For the text-containing cell, return its midpoint in [x, y] coordinate format. 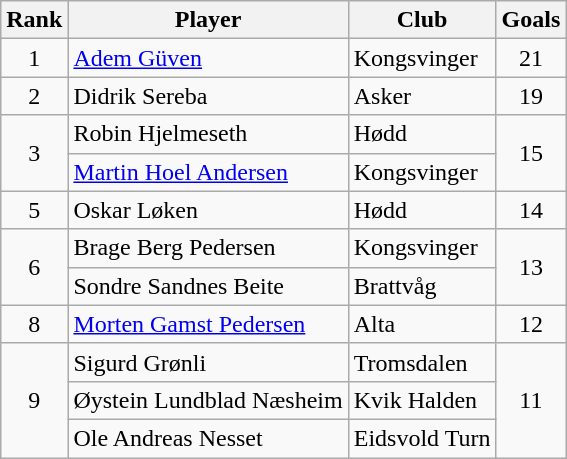
14 [531, 210]
Rank [34, 20]
Player [208, 20]
Goals [531, 20]
21 [531, 58]
Club [422, 20]
Oskar Løken [208, 210]
6 [34, 267]
2 [34, 96]
11 [531, 400]
Asker [422, 96]
Robin Hjelmeseth [208, 134]
Brattvåg [422, 286]
9 [34, 400]
Øystein Lundblad Næsheim [208, 400]
8 [34, 324]
12 [531, 324]
Didrik Sereba [208, 96]
Alta [422, 324]
Ole Andreas Nesset [208, 438]
1 [34, 58]
Tromsdalen [422, 362]
Morten Gamst Pedersen [208, 324]
3 [34, 153]
Sondre Sandnes Beite [208, 286]
Sigurd Grønli [208, 362]
13 [531, 267]
Eidsvold Turn [422, 438]
Adem Güven [208, 58]
Martin Hoel Andersen [208, 172]
15 [531, 153]
Brage Berg Pedersen [208, 248]
19 [531, 96]
Kvik Halden [422, 400]
5 [34, 210]
